From the cell containing the given text, extract its center point as [x, y] coordinate. 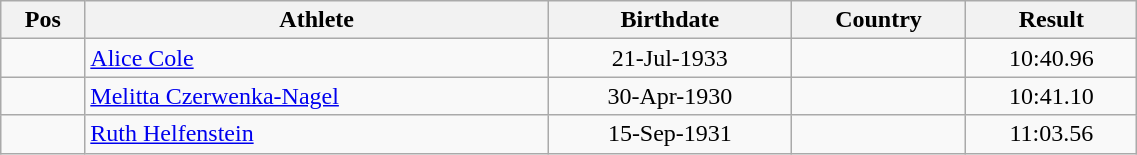
Athlete [317, 20]
Country [878, 20]
Birthdate [670, 20]
11:03.56 [1052, 134]
Result [1052, 20]
21-Jul-1933 [670, 58]
10:40.96 [1052, 58]
15-Sep-1931 [670, 134]
Alice Cole [317, 58]
Melitta Czerwenka-Nagel [317, 96]
Ruth Helfenstein [317, 134]
30-Apr-1930 [670, 96]
Pos [43, 20]
10:41.10 [1052, 96]
